Detect which cell encompasses the target text, then output its (X, Y) center coordinate. 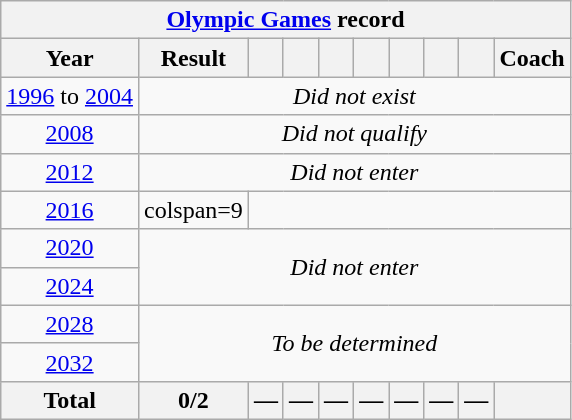
Year (70, 58)
2012 (70, 172)
Olympic Games record (286, 20)
Did not exist (354, 96)
2024 (70, 286)
Result (193, 58)
Did not qualify (354, 134)
Total (70, 400)
2008 (70, 134)
0/2 (193, 400)
To be determined (354, 343)
2028 (70, 324)
2016 (70, 210)
2020 (70, 248)
1996 to 2004 (70, 96)
2032 (70, 362)
Coach (532, 58)
colspan=9 (193, 210)
